Extract the (x, y) coordinate from the center of the cell holding the provided text.  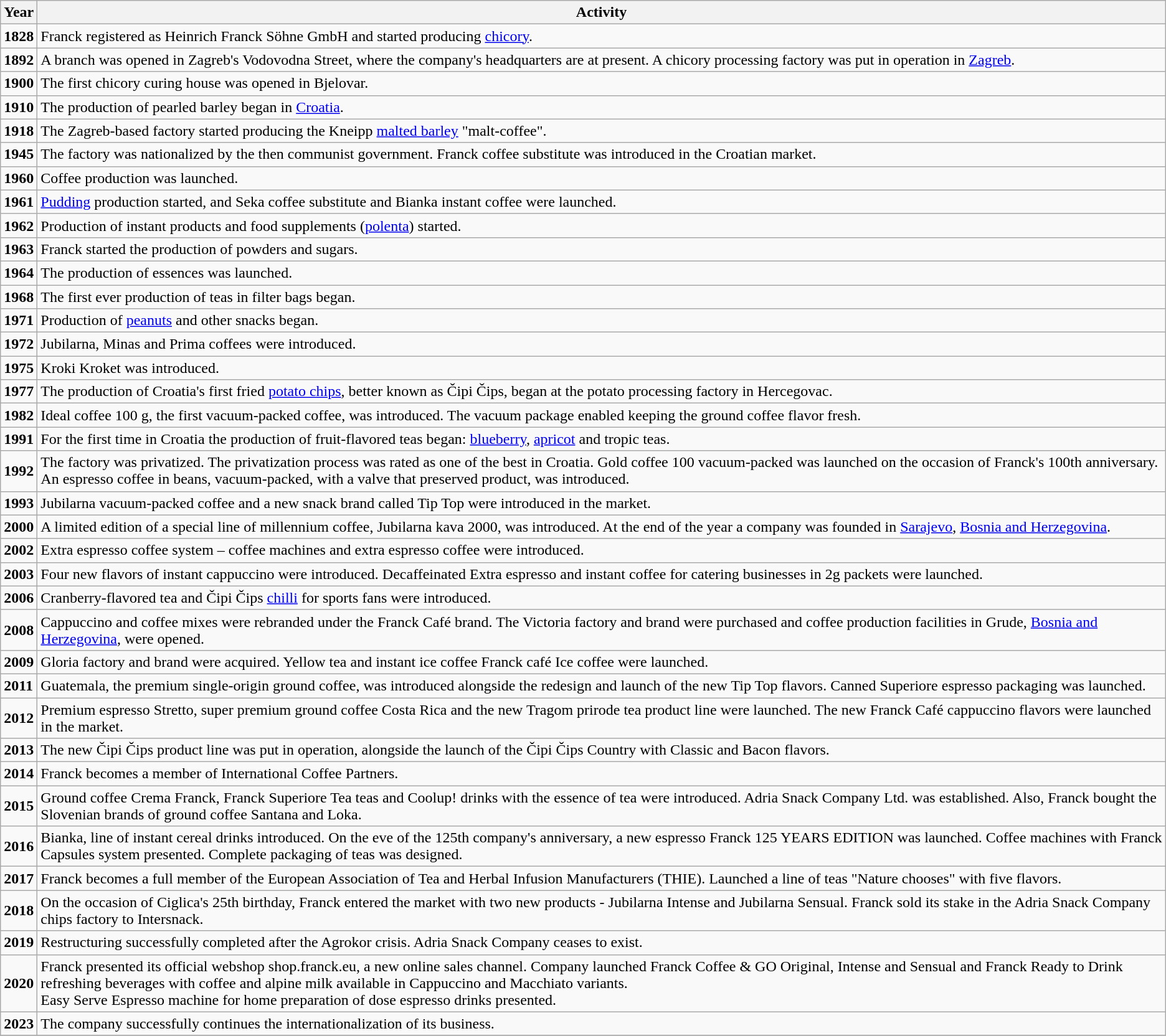
2013 (19, 750)
The production of essences was launched. (602, 273)
1982 (19, 415)
1918 (19, 131)
Production of instant products and food supplements (polenta) started. (602, 225)
Franck started the production of powders and sugars. (602, 249)
1971 (19, 321)
1963 (19, 249)
2018 (19, 910)
Kroki Kroket was introduced. (602, 368)
2020 (19, 983)
2008 (19, 630)
2009 (19, 662)
1962 (19, 225)
2002 (19, 550)
1975 (19, 368)
2019 (19, 943)
Extra espresso coffee system – coffee machines and extra espresso coffee were introduced. (602, 550)
2000 (19, 527)
2015 (19, 806)
2023 (19, 1024)
Jubilarna vacuum-packed coffee and a new snack brand called Tip Top were introduced in the market. (602, 503)
2016 (19, 847)
1892 (19, 60)
The new Čipi Čips product line was put in operation, alongside the launch of the Čipi Čips Country with Classic and Bacon flavors. (602, 750)
Coffee production was launched. (602, 178)
2011 (19, 685)
Production of peanuts and other snacks began. (602, 321)
The first chicory curing house was opened in Bjelovar. (602, 83)
Jubilarna, Minas and Prima coffees were introduced. (602, 344)
1960 (19, 178)
Ideal coffee 100 g, the first vacuum-packed coffee, was introduced. The vacuum package enabled keeping the ground coffee flavor fresh. (602, 415)
The production of pearled barley began in Croatia. (602, 107)
Cranberry-flavored tea and Čipi Čips chilli for sports fans were introduced. (602, 598)
2012 (19, 717)
The Zagreb-based factory started producing the Kneipp malted barley "malt-coffee". (602, 131)
1828 (19, 36)
Franck becomes a member of International Coffee Partners. (602, 774)
1900 (19, 83)
1964 (19, 273)
The company successfully continues the internationalization of its business. (602, 1024)
1977 (19, 392)
2003 (19, 574)
The factory was nationalized by the then communist government. Franck coffee substitute was introduced in the Croatian market. (602, 154)
Year (19, 12)
1993 (19, 503)
2006 (19, 598)
The production of Croatia's first fried potato chips, better known as Čipi Čips, began at the potato processing factory in Hercegovac. (602, 392)
1945 (19, 154)
1991 (19, 439)
The first ever production of teas in filter bags began. (602, 297)
Franck registered as Heinrich Franck Söhne GmbH and started producing chicory. (602, 36)
2014 (19, 774)
1992 (19, 471)
Pudding production started, and Seka coffee substitute and Bianka instant coffee were launched. (602, 202)
Restructuring successfully completed after the Agrokor crisis. Adria Snack Company ceases to exist. (602, 943)
1972 (19, 344)
1910 (19, 107)
For the first time in Croatia the production of fruit-flavored teas began: blueberry, apricot and tropic teas. (602, 439)
1968 (19, 297)
Gloria factory and brand were acquired. Yellow tea and instant ice coffee Franck café Ice coffee were launched. (602, 662)
2017 (19, 878)
1961 (19, 202)
Activity (602, 12)
